Find where the given text appears and provide that cell's center as (x, y) coordinate. 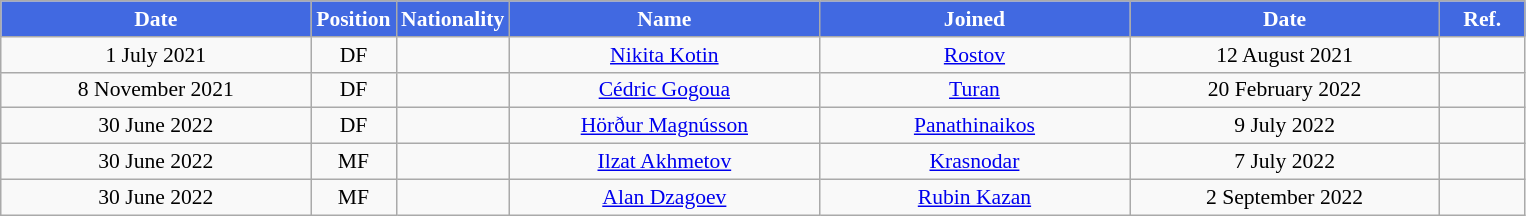
Panathinaikos (974, 126)
Krasnodar (974, 162)
Position (354, 19)
9 July 2022 (1285, 126)
Nikita Kotin (664, 55)
Joined (974, 19)
Ilzat Akhmetov (664, 162)
1 July 2021 (156, 55)
7 July 2022 (1285, 162)
Turan (974, 90)
Rubin Kazan (974, 197)
Hörður Magnússon (664, 126)
12 August 2021 (1285, 55)
Alan Dzagoev (664, 197)
Rostov (974, 55)
2 September 2022 (1285, 197)
Name (664, 19)
Cédric Gogoua (664, 90)
Nationality (452, 19)
20 February 2022 (1285, 90)
Ref. (1482, 19)
8 November 2021 (156, 90)
